Return the (x, y) coordinate for the center point of the cell that contains the specified text.  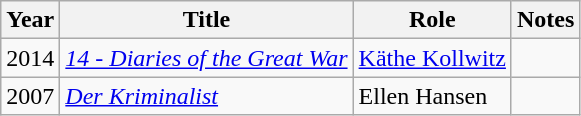
Year (30, 20)
Ellen Hansen (432, 96)
14 - Diaries of the Great War (206, 58)
Title (206, 20)
2007 (30, 96)
Role (432, 20)
Käthe Kollwitz (432, 58)
Notes (545, 20)
Der Kriminalist (206, 96)
2014 (30, 58)
